Search for the cell housing the specified text and yield its [x, y] center coordinate. 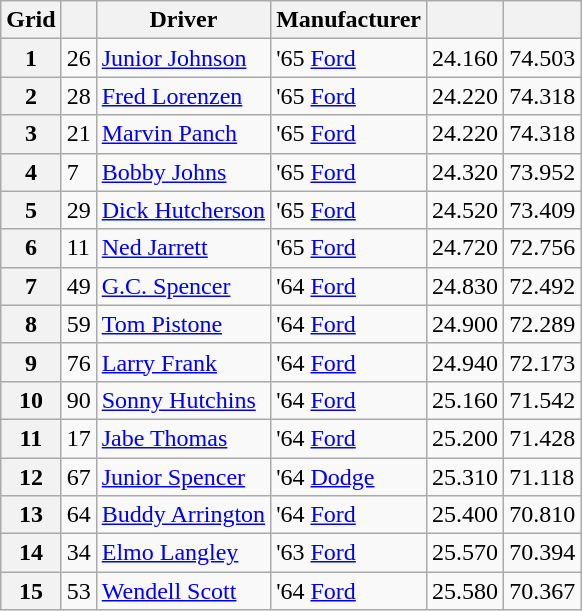
24.720 [466, 248]
72.756 [542, 248]
76 [78, 362]
71.118 [542, 477]
8 [31, 324]
53 [78, 591]
9 [31, 362]
2 [31, 96]
17 [78, 438]
Dick Hutcherson [183, 210]
25.160 [466, 400]
25.400 [466, 515]
6 [31, 248]
Bobby Johns [183, 172]
Buddy Arrington [183, 515]
24.160 [466, 58]
Sonny Hutchins [183, 400]
Junior Spencer [183, 477]
Fred Lorenzen [183, 96]
Tom Pistone [183, 324]
4 [31, 172]
49 [78, 286]
'64 Dodge [349, 477]
25.570 [466, 553]
71.542 [542, 400]
Junior Johnson [183, 58]
73.409 [542, 210]
72.492 [542, 286]
67 [78, 477]
70.367 [542, 591]
21 [78, 134]
G.C. Spencer [183, 286]
Marvin Panch [183, 134]
5 [31, 210]
Larry Frank [183, 362]
72.289 [542, 324]
Ned Jarrett [183, 248]
70.810 [542, 515]
Jabe Thomas [183, 438]
90 [78, 400]
74.503 [542, 58]
13 [31, 515]
26 [78, 58]
29 [78, 210]
'63 Ford [349, 553]
25.310 [466, 477]
73.952 [542, 172]
Manufacturer [349, 20]
64 [78, 515]
34 [78, 553]
70.394 [542, 553]
14 [31, 553]
1 [31, 58]
Grid [31, 20]
72.173 [542, 362]
25.580 [466, 591]
28 [78, 96]
15 [31, 591]
25.200 [466, 438]
3 [31, 134]
Elmo Langley [183, 553]
24.320 [466, 172]
10 [31, 400]
Wendell Scott [183, 591]
24.830 [466, 286]
71.428 [542, 438]
24.520 [466, 210]
24.940 [466, 362]
Driver [183, 20]
59 [78, 324]
12 [31, 477]
24.900 [466, 324]
